Determine the (x, y) coordinate at the center of the cell enclosing the given text.  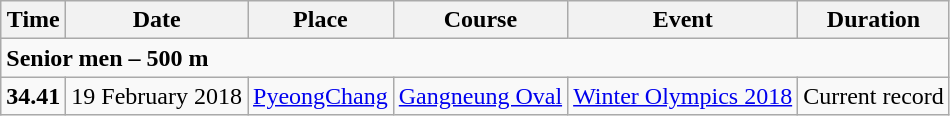
Current record (874, 96)
PyeongChang (321, 96)
Time (34, 20)
Date (157, 20)
Place (321, 20)
Senior men – 500 m (476, 58)
Duration (874, 20)
Course (480, 20)
Event (683, 20)
19 February 2018 (157, 96)
34.41 (34, 96)
Winter Olympics 2018 (683, 96)
Gangneung Oval (480, 96)
